Search for the cell housing the specified text and yield its [x, y] center coordinate. 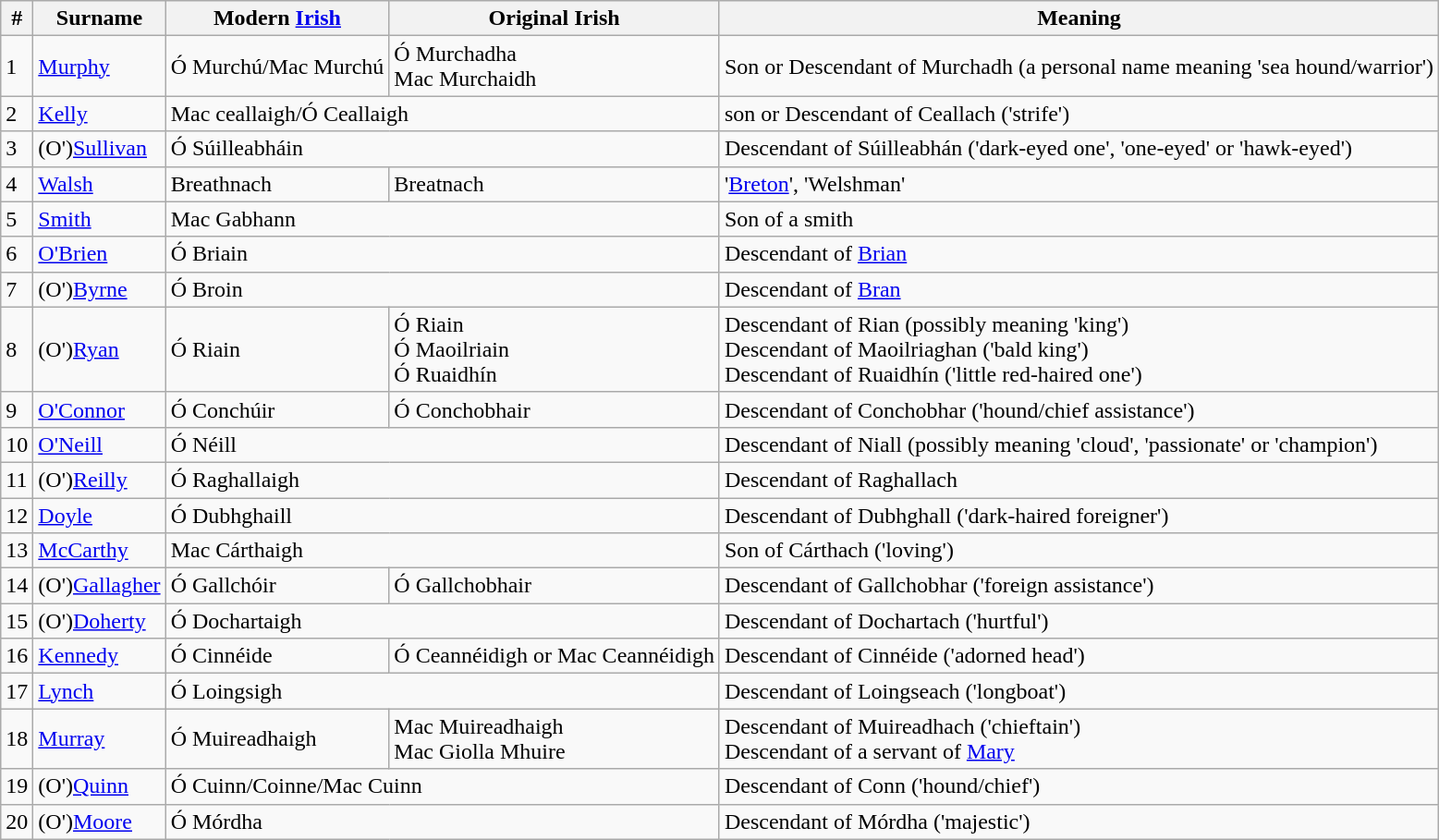
8 [17, 349]
Ó Gallchobhair [555, 586]
Descendant of Rian (possibly meaning 'king')Descendant of Maoilriaghan ('bald king')Descendant of Ruaidhín ('little red-haired one') [1079, 349]
18 [17, 739]
Descendant of Conchobhar ('hound/chief assistance') [1079, 409]
Son of a smith [1079, 219]
12 [17, 515]
Surname [100, 18]
Son or Descendant of Murchadh (a personal name meaning 'sea hound/warrior') [1079, 67]
Breathnach [277, 184]
Ó Broin [442, 289]
Descendant of Bran [1079, 289]
Kelly [100, 114]
O'Brien [100, 254]
Ó Conchúir [277, 409]
(O')Byrne [100, 289]
Ó Conchobhair [555, 409]
Ó Dochartaigh [442, 621]
Mac ceallaigh/Ó Ceallaigh [442, 114]
17 [17, 691]
O'Connor [100, 409]
1 [17, 67]
Meaning [1079, 18]
Original Irish [555, 18]
Mac Cárthaigh [442, 551]
Ó Riain [277, 349]
(O')Gallagher [100, 586]
Son of Cárthach ('loving') [1079, 551]
Smith [100, 219]
Murphy [100, 67]
Descendant of Niall (possibly meaning 'cloud', 'passionate' or 'champion') [1079, 444]
Modern Irish [277, 18]
(O')Sullivan [100, 149]
Doyle [100, 515]
Descendant of Loingseach ('longboat') [1079, 691]
Ó Súilleabháin [442, 149]
6 [17, 254]
Ó Briain [442, 254]
(O')Doherty [100, 621]
Ó Ceannéidigh or Mac Ceannéidigh [555, 656]
Descendant of Dochartach ('hurtful') [1079, 621]
4 [17, 184]
Ó Raghallaigh [442, 480]
(O')Quinn [100, 786]
Mac Muireadhaigh Mac Giolla Mhuire [555, 739]
3 [17, 149]
Ó Murchadha Mac Murchaidh [555, 67]
Descendant of Raghallach [1079, 480]
(O')Moore [100, 822]
# [17, 18]
15 [17, 621]
Descendant of Conn ('hound/chief') [1079, 786]
Breatnach [555, 184]
Descendant of Muireadhach ('chieftain') Descendant of a servant of Mary [1079, 739]
Ó RiainÓ MaoilriainÓ Ruaidhín [555, 349]
Descendant of Brian [1079, 254]
Mac Gabhann [442, 219]
Walsh [100, 184]
14 [17, 586]
7 [17, 289]
Descendant of Dubhghall ('dark-haired foreigner') [1079, 515]
'Breton', 'Welshman' [1079, 184]
McCarthy [100, 551]
2 [17, 114]
19 [17, 786]
Descendant of Mórdha ('majestic') [1079, 822]
Descendant of Súilleabhán ('dark-eyed one', 'one-eyed' or 'hawk-eyed') [1079, 149]
Kennedy [100, 656]
20 [17, 822]
Lynch [100, 691]
Ó Néill [442, 444]
son or Descendant of Ceallach ('strife') [1079, 114]
Murray [100, 739]
(O')Reilly [100, 480]
Ó Muireadhaigh [277, 739]
Ó Gallchóir [277, 586]
O'Neill [100, 444]
16 [17, 656]
Ó Cinnéide [277, 656]
Ó Mórdha [442, 822]
5 [17, 219]
Descendant of Cinnéide ('adorned head') [1079, 656]
Ó Loingsigh [442, 691]
(O')Ryan [100, 349]
9 [17, 409]
Ó Dubhghaill [442, 515]
10 [17, 444]
Ó Cuinn/Coinne/Mac Cuinn [442, 786]
11 [17, 480]
Ó Murchú/Mac Murchú [277, 67]
Descendant of Gallchobhar ('foreign assistance') [1079, 586]
13 [17, 551]
